Detect which cell encompasses the target text, then output its (x, y) center coordinate. 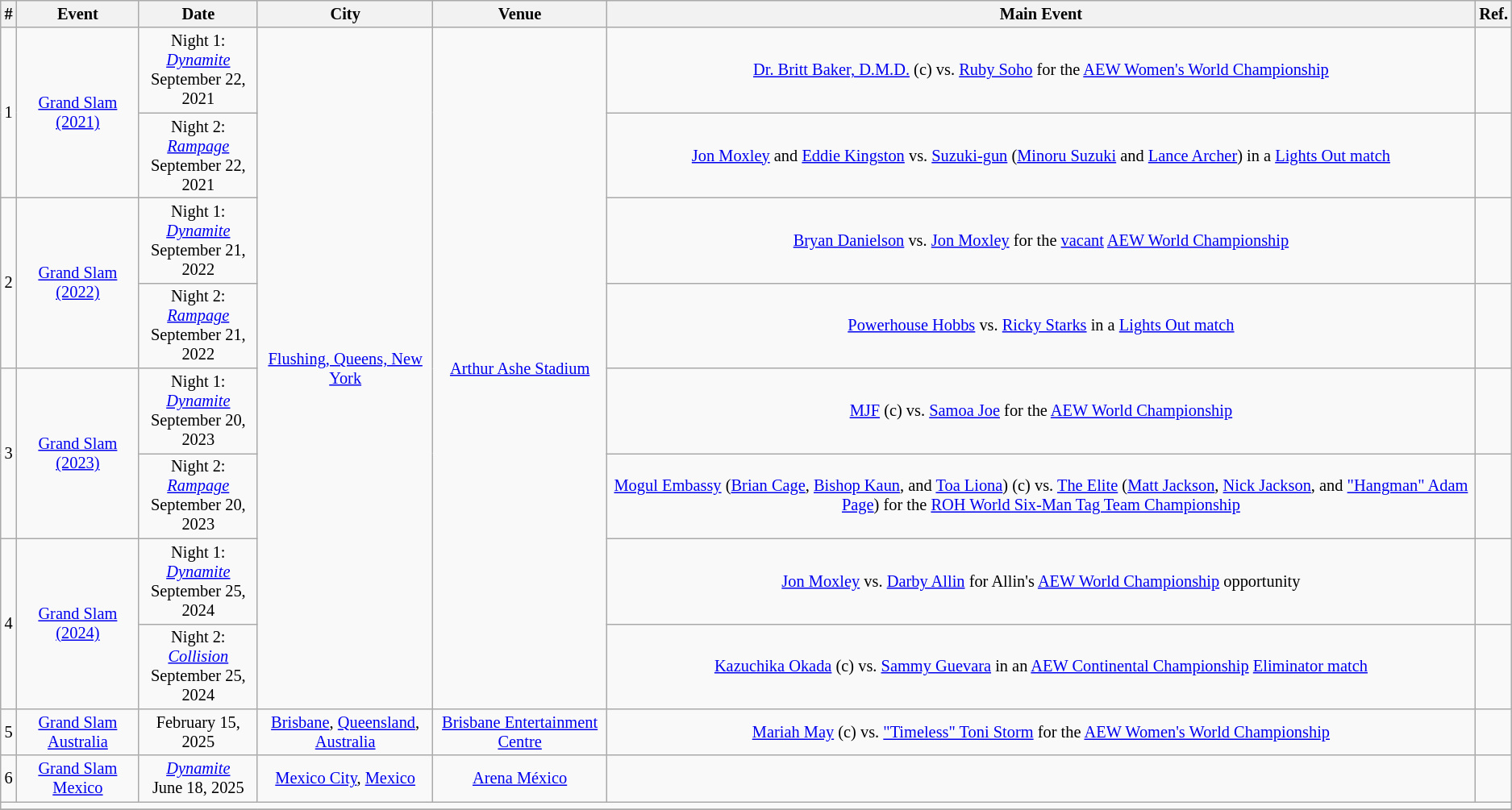
Arthur Ashe Stadium (519, 368)
Ref. (1493, 14)
1 (9, 113)
Night 1:DynamiteSeptember 21, 2022 (198, 240)
Grand Slam (2021) (78, 113)
Date (198, 14)
3 (9, 453)
2 (9, 282)
Grand Slam Australia (78, 732)
5 (9, 732)
Grand Slam (2022) (78, 282)
DynamiteJune 18, 2025 (198, 779)
Night 1:DynamiteSeptember 22, 2021 (198, 70)
Mariah May (c) vs. "Timeless" Toni Storm for the AEW Women's World Championship (1040, 732)
Grand Slam (2023) (78, 453)
Jon Moxley and Eddie Kingston vs. Suzuki-gun (Minoru Suzuki and Lance Archer) in a Lights Out match (1040, 156)
Brisbane, Queensland, Australia (345, 732)
MJF (c) vs. Samoa Joe for the AEW World Championship (1040, 411)
Night 2:CollisionSeptember 25, 2024 (198, 667)
Night 1:DynamiteSeptember 20, 2023 (198, 411)
Night 2:RampageSeptember 21, 2022 (198, 326)
Dr. Britt Baker, D.M.D. (c) vs. Ruby Soho for the AEW Women's World Championship (1040, 70)
Night 2:RampageSeptember 22, 2021 (198, 156)
Bryan Danielson vs. Jon Moxley for the vacant AEW World Championship (1040, 240)
Venue (519, 14)
Brisbane Entertainment Centre (519, 732)
Main Event (1040, 14)
Arena México (519, 779)
4 (9, 624)
Grand Slam Mexico (78, 779)
# (9, 14)
Event (78, 14)
Jon Moxley vs. Darby Allin for Allin's AEW World Championship opportunity (1040, 581)
Powerhouse Hobbs vs. Ricky Starks in a Lights Out match (1040, 326)
Mexico City, Mexico (345, 779)
February 15, 2025 (198, 732)
Night 1:DynamiteSeptember 25, 2024 (198, 581)
Grand Slam (2024) (78, 624)
6 (9, 779)
Flushing, Queens, New York (345, 368)
Night 2:RampageSeptember 20, 2023 (198, 496)
Kazuchika Okada (c) vs. Sammy Guevara in an AEW Continental Championship Eliminator match (1040, 667)
City (345, 14)
